Extract the (X, Y) coordinate from the center of the cell holding the provided text.  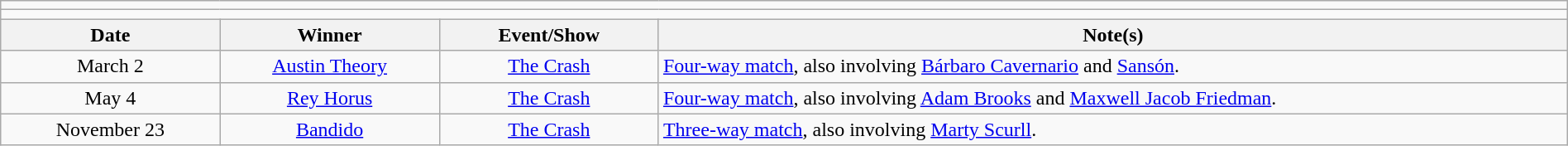
Note(s) (1113, 35)
March 2 (111, 66)
May 4 (111, 98)
Bandido (329, 129)
November 23 (111, 129)
Four-way match, also involving Adam Brooks and Maxwell Jacob Friedman. (1113, 98)
Date (111, 35)
Four-way match, also involving Bárbaro Cavernario and Sansón. (1113, 66)
Three-way match, also involving Marty Scurll. (1113, 129)
Austin Theory (329, 66)
Event/Show (549, 35)
Winner (329, 35)
Rey Horus (329, 98)
